Provide the (X, Y) coordinate of the cell's center where the given text is located.  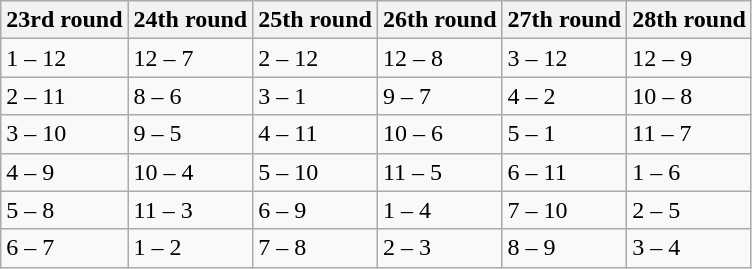
9 – 7 (440, 96)
11 – 5 (440, 172)
11 – 7 (690, 134)
6 – 7 (64, 248)
10 – 8 (690, 96)
26th round (440, 20)
1 – 4 (440, 210)
27th round (564, 20)
3 – 10 (64, 134)
1 – 6 (690, 172)
23rd round (64, 20)
4 – 11 (316, 134)
1 – 12 (64, 58)
4 – 2 (564, 96)
24th round (190, 20)
6 – 9 (316, 210)
3 – 1 (316, 96)
2 – 5 (690, 210)
2 – 12 (316, 58)
12 – 8 (440, 58)
4 – 9 (64, 172)
7 – 10 (564, 210)
1 – 2 (190, 248)
5 – 1 (564, 134)
9 – 5 (190, 134)
3 – 4 (690, 248)
5 – 10 (316, 172)
7 – 8 (316, 248)
10 – 4 (190, 172)
28th round (690, 20)
8 – 9 (564, 248)
5 – 8 (64, 210)
3 – 12 (564, 58)
10 – 6 (440, 134)
12 – 9 (690, 58)
6 – 11 (564, 172)
25th round (316, 20)
2 – 11 (64, 96)
8 – 6 (190, 96)
2 – 3 (440, 248)
11 – 3 (190, 210)
12 – 7 (190, 58)
